Determine the (x, y) coordinate at the center of the cell enclosing the given text.  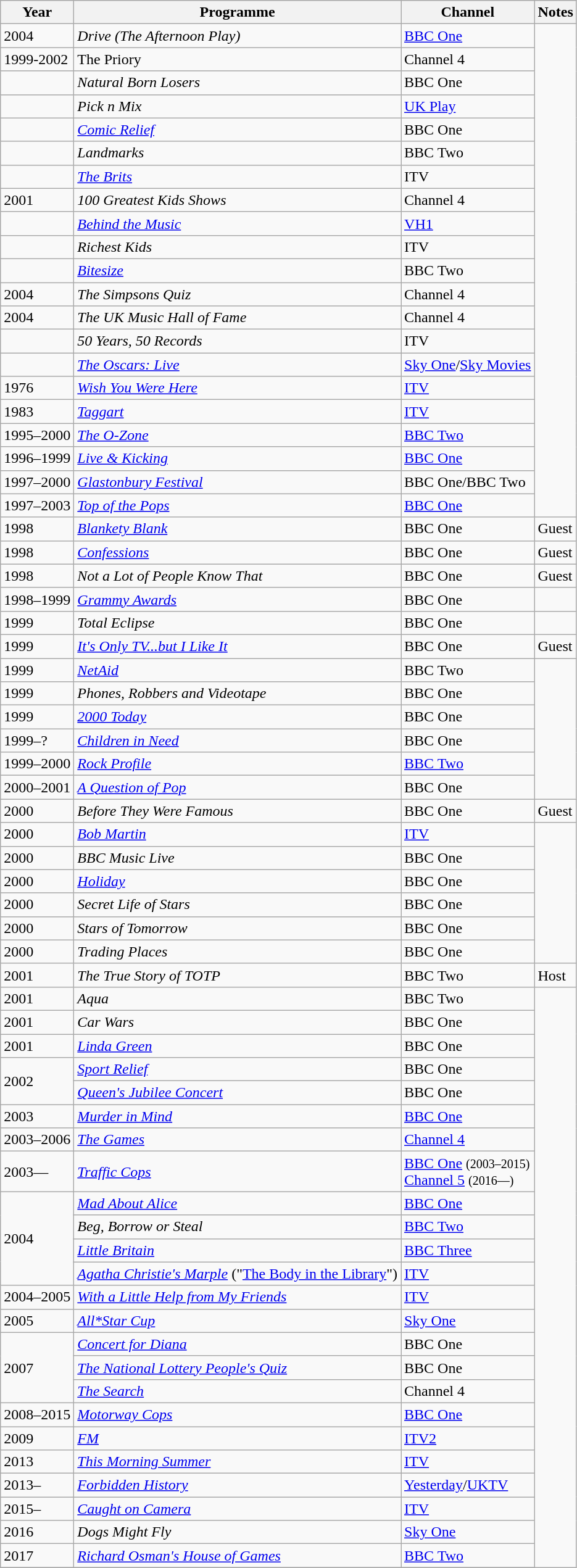
This Morning Summer (238, 1462)
Blankety Blank (238, 529)
100 Greatest Kids Shows (238, 200)
Landmarks (238, 153)
Host (555, 975)
2013 (37, 1462)
Phones, Robbers and Videotape (238, 694)
NetAid (238, 670)
BBC One (2003–2015)Channel 5 (2016—) (468, 1171)
2008–2015 (37, 1414)
UK Play (468, 106)
Wish You Were Here (238, 388)
All*Star Cup (238, 1321)
FM (238, 1438)
2007 (37, 1367)
The National Lottery People's Quiz (238, 1367)
Concert for Diana (238, 1344)
Beg, Borrow or Steal (238, 1227)
Children in Need (238, 740)
Trading Places (238, 952)
2013– (37, 1485)
Programme (238, 12)
Forbidden History (238, 1485)
Sky One/Sky Movies (468, 365)
The Search (238, 1391)
2009 (37, 1438)
Aqua (238, 998)
Top of the Pops (238, 505)
Murder in Mind (238, 1116)
Grammy Awards (238, 599)
Notes (555, 12)
Comic Relief (238, 130)
2003— (37, 1171)
BBC One/BBC Two (468, 482)
2002 (37, 1081)
1998–1999 (37, 599)
2005 (37, 1321)
1983 (37, 412)
Bitesize (238, 270)
1995–2000 (37, 435)
BBC Three (468, 1250)
Natural Born Losers (238, 83)
Before They Were Famous (238, 811)
Live & Kicking (238, 458)
Linda Green (238, 1046)
Motorway Cops (238, 1414)
Richard Osman's House of Games (238, 1556)
The Oscars: Live (238, 365)
2000 Today (238, 717)
1997–2003 (37, 505)
2004–2005 (37, 1297)
50 Years, 50 Records (238, 341)
Taggart (238, 412)
A Question of Pop (238, 787)
The Games (238, 1140)
The UK Music Hall of Fame (238, 318)
2017 (37, 1556)
Car Wars (238, 1022)
Traffic Cops (238, 1171)
Yesterday/UKTV (468, 1485)
ITV2 (468, 1438)
1999–? (37, 740)
Holiday (238, 881)
Bob Martin (238, 834)
2003 (37, 1116)
Secret Life of Stars (238, 905)
1976 (37, 388)
2003–2006 (37, 1140)
Sport Relief (238, 1069)
Drive (The Afternoon Play) (238, 36)
Rock Profile (238, 764)
Pick n Mix (238, 106)
2016 (37, 1532)
1996–1999 (37, 458)
Caught on Camera (238, 1509)
Little Britain (238, 1250)
Mad About Alice (238, 1203)
Behind the Music (238, 223)
Agatha Christie's Marple ("The Body in the Library") (238, 1274)
Year (37, 12)
Glastonbury Festival (238, 482)
The Priory (238, 59)
1997–2000 (37, 482)
Queen's Jubilee Concert (238, 1093)
Stars of Tomorrow (238, 928)
1999–2000 (37, 764)
The True Story of TOTP (238, 975)
Channel (468, 12)
Richest Kids (238, 247)
The O-Zone (238, 435)
2015– (37, 1509)
The Simpsons Quiz (238, 294)
Total Eclipse (238, 623)
Confessions (238, 552)
The Brits (238, 176)
1999-2002 (37, 59)
It's Only TV...but I Like It (238, 646)
Dogs Might Fly (238, 1532)
2000–2001 (37, 787)
VH1 (468, 223)
Not a Lot of People Know That (238, 576)
BBC Music Live (238, 858)
With a Little Help from My Friends (238, 1297)
